Locate the cell with the specified text and output its [X, Y] center coordinate. 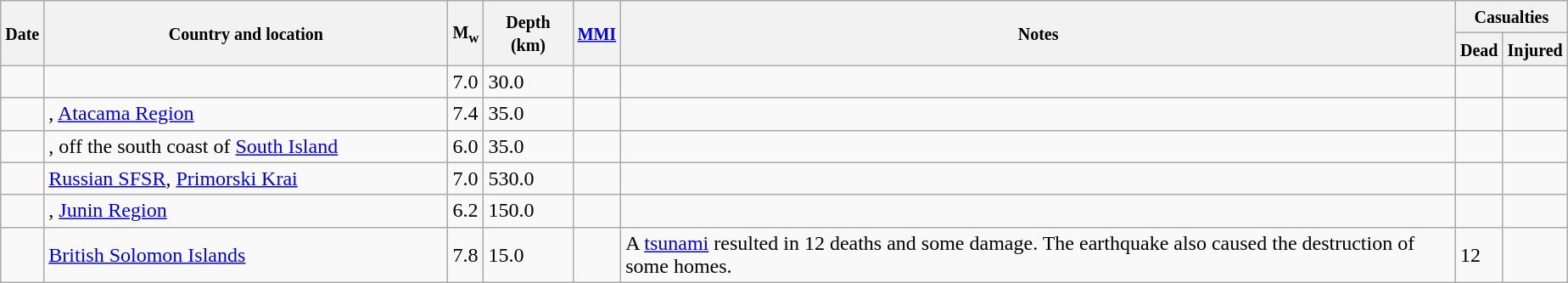
7.4 [466, 114]
Injured [1535, 49]
Notes [1039, 33]
, Junin Region [246, 211]
12 [1479, 255]
Depth (km) [528, 33]
Casualties [1511, 17]
6.0 [466, 146]
, off the south coast of South Island [246, 146]
Dead [1479, 49]
30.0 [528, 82]
6.2 [466, 211]
530.0 [528, 178]
Russian SFSR, Primorski Krai [246, 178]
MMI [597, 33]
Mw [466, 33]
15.0 [528, 255]
Country and location [246, 33]
7.8 [466, 255]
150.0 [528, 211]
Date [22, 33]
, Atacama Region [246, 114]
British Solomon Islands [246, 255]
A tsunami resulted in 12 deaths and some damage. The earthquake also caused the destruction of some homes. [1039, 255]
